Capture the cell that displays the provided text and extract its (X, Y) central coordinate. 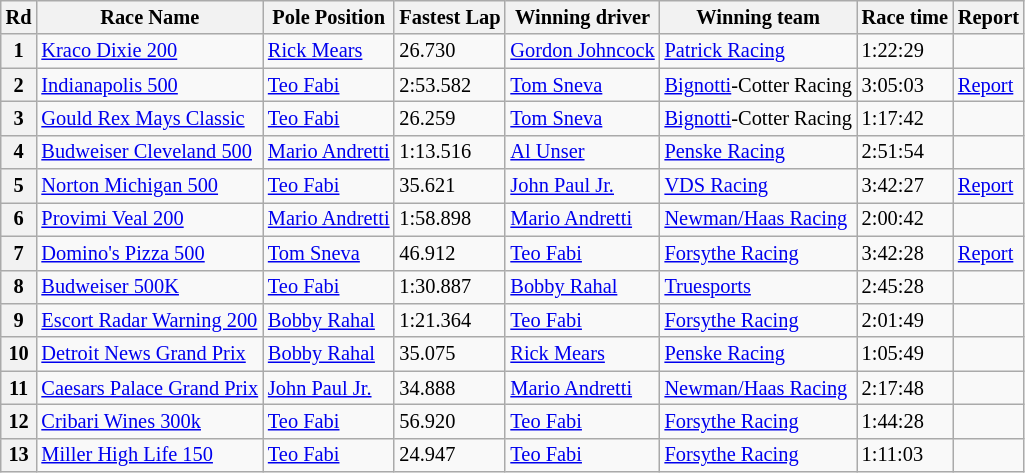
Caesars Palace Grand Prix (150, 388)
4 (19, 152)
Truesports (758, 287)
2:53.582 (450, 85)
Escort Radar Warning 200 (150, 320)
3:42:27 (905, 186)
26.730 (450, 51)
11 (19, 388)
Race time (905, 17)
Pole Position (328, 17)
35.075 (450, 354)
Miller High Life 150 (150, 455)
Patrick Racing (758, 51)
Budweiser Cleveland 500 (150, 152)
1:58.898 (450, 219)
2:17:48 (905, 388)
6 (19, 219)
46.912 (450, 253)
3 (19, 118)
3:42:28 (905, 253)
Detroit News Grand Prix (150, 354)
56.920 (450, 421)
3:05:03 (905, 85)
Winning team (758, 17)
2:00:42 (905, 219)
13 (19, 455)
24.947 (450, 455)
Budweiser 500K (150, 287)
Winning driver (582, 17)
1:22:29 (905, 51)
34.888 (450, 388)
35.621 (450, 186)
Al Unser (582, 152)
Rd (19, 17)
1:05:49 (905, 354)
12 (19, 421)
Fastest Lap (450, 17)
1:44:28 (905, 421)
1:11:03 (905, 455)
1 (19, 51)
5 (19, 186)
Domino's Pizza 500 (150, 253)
26.259 (450, 118)
Gordon Johncock (582, 51)
8 (19, 287)
Indianapolis 500 (150, 85)
2 (19, 85)
2:01:49 (905, 320)
1:17:42 (905, 118)
10 (19, 354)
Norton Michigan 500 (150, 186)
1:21.364 (450, 320)
2:51:54 (905, 152)
2:45:28 (905, 287)
Provimi Veal 200 (150, 219)
Kraco Dixie 200 (150, 51)
9 (19, 320)
Race Name (150, 17)
1:30.887 (450, 287)
1:13.516 (450, 152)
Gould Rex Mays Classic (150, 118)
Cribari Wines 300k (150, 421)
7 (19, 253)
VDS Racing (758, 186)
